Return [x, y] of the center of cell containing provided text 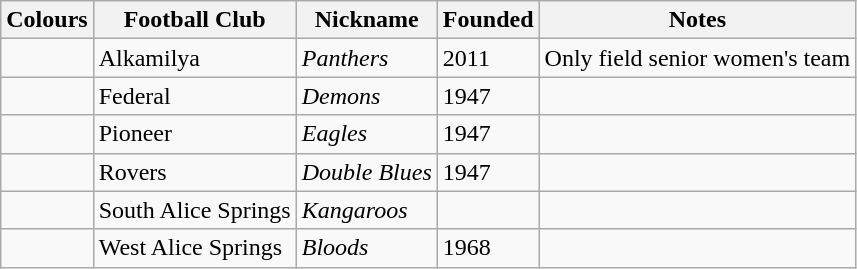
Rovers [194, 172]
Federal [194, 96]
Founded [488, 20]
1968 [488, 248]
Panthers [366, 58]
Notes [698, 20]
Eagles [366, 134]
Double Blues [366, 172]
Alkamilya [194, 58]
Football Club [194, 20]
Bloods [366, 248]
2011 [488, 58]
Colours [47, 20]
South Alice Springs [194, 210]
Demons [366, 96]
Nickname [366, 20]
Pioneer [194, 134]
West Alice Springs [194, 248]
Kangaroos [366, 210]
Only field senior women's team [698, 58]
